Determine the (x, y) coordinate at the center of the cell enclosing the given text.  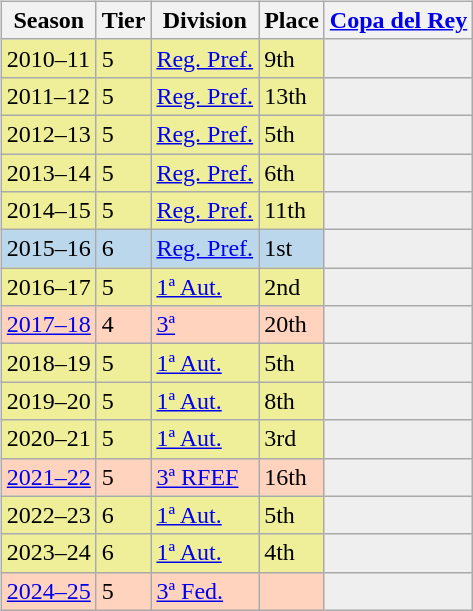
13th (292, 96)
11th (292, 211)
4th (292, 553)
2015–16 (48, 249)
3rd (292, 439)
2011–12 (48, 96)
16th (292, 477)
2019–20 (48, 401)
2016–17 (48, 287)
Season (48, 20)
3ª (205, 325)
2021–22 (48, 477)
8th (292, 401)
2018–19 (48, 363)
Copa del Rey (398, 20)
20th (292, 325)
2014–15 (48, 211)
Division (205, 20)
2013–14 (48, 173)
3ª RFEF (205, 477)
2nd (292, 287)
2024–25 (48, 591)
2022–23 (48, 515)
6th (292, 173)
Place (292, 20)
9th (292, 58)
2017–18 (48, 325)
4 (124, 325)
Tier (124, 20)
2010–11 (48, 58)
3ª Fed. (205, 591)
2012–13 (48, 134)
2023–24 (48, 553)
2020–21 (48, 439)
1st (292, 249)
